Search for the cell housing the specified text and yield its [x, y] center coordinate. 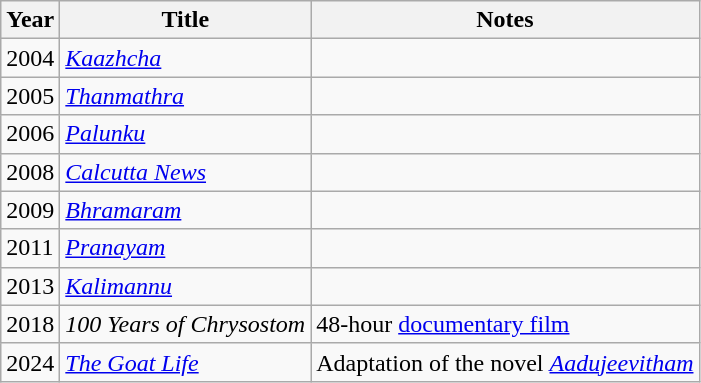
100 Years of Chrysostom [186, 324]
Kalimannu [186, 286]
2018 [30, 324]
2024 [30, 362]
Pranayam [186, 248]
Bhramaram [186, 210]
2013 [30, 286]
2009 [30, 210]
2004 [30, 58]
Year [30, 20]
2005 [30, 96]
Notes [505, 20]
2008 [30, 172]
Thanmathra [186, 96]
Kaazhcha [186, 58]
Calcutta News [186, 172]
2011 [30, 248]
48-hour documentary film [505, 324]
Adaptation of the novel Aadujeevitham [505, 362]
The Goat Life [186, 362]
Palunku [186, 134]
Title [186, 20]
2006 [30, 134]
